Return the [X, Y] coordinate for the center point of the cell that contains the specified text.  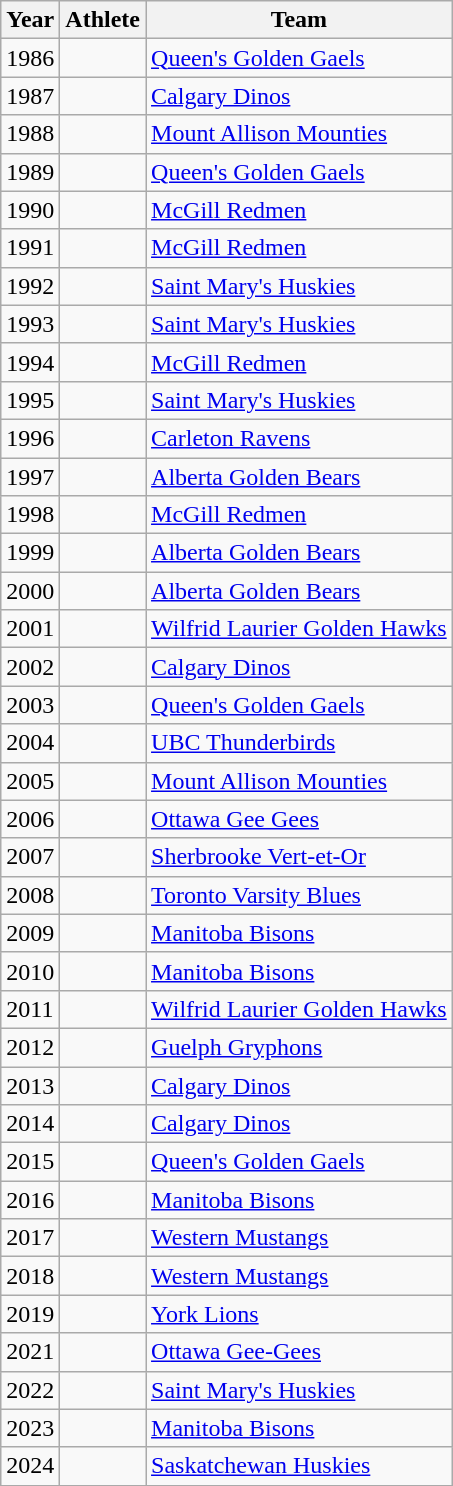
2015 [30, 1162]
2013 [30, 1085]
2023 [30, 1428]
1989 [30, 172]
2012 [30, 1047]
1988 [30, 134]
2024 [30, 1466]
1993 [30, 324]
Toronto Varsity Blues [300, 895]
1999 [30, 553]
2001 [30, 629]
1995 [30, 400]
Ottawa Gee Gees [300, 819]
2006 [30, 819]
2003 [30, 705]
2014 [30, 1124]
2011 [30, 1009]
2000 [30, 591]
Team [300, 20]
2005 [30, 781]
2018 [30, 1276]
1994 [30, 362]
1986 [30, 58]
2008 [30, 895]
2017 [30, 1238]
1997 [30, 477]
1998 [30, 515]
1992 [30, 286]
Sherbrooke Vert-et-Or [300, 857]
2016 [30, 1200]
2010 [30, 971]
1987 [30, 96]
2009 [30, 933]
1991 [30, 248]
2007 [30, 857]
Ottawa Gee-Gees [300, 1352]
2022 [30, 1390]
1996 [30, 438]
UBC Thunderbirds [300, 743]
Athlete [103, 20]
2021 [30, 1352]
2002 [30, 667]
Year [30, 20]
Guelph Gryphons [300, 1047]
2019 [30, 1314]
1990 [30, 210]
Saskatchewan Huskies [300, 1466]
York Lions [300, 1314]
Carleton Ravens [300, 438]
2004 [30, 743]
